Search for the cell housing the specified text and yield its [X, Y] center coordinate. 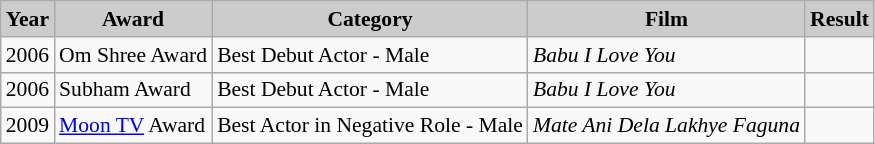
Award [133, 19]
Mate Ani Dela Lakhye Faguna [666, 126]
Best Actor in Negative Role - Male [370, 126]
Category [370, 19]
2009 [28, 126]
Moon TV Award [133, 126]
Film [666, 19]
Subham Award [133, 90]
Result [840, 19]
Year [28, 19]
Om Shree Award [133, 55]
